From the cell containing the given text, extract its center point as [x, y] coordinate. 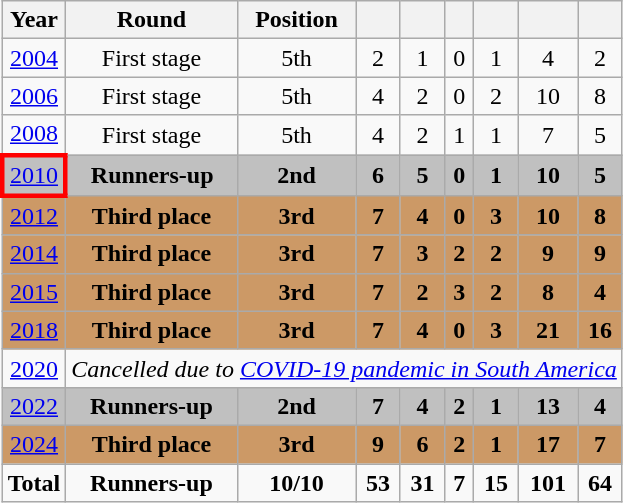
2010 [34, 174]
15 [496, 483]
17 [548, 444]
2012 [34, 216]
16 [600, 330]
Year [34, 20]
13 [548, 406]
Round [152, 20]
2024 [34, 444]
53 [378, 483]
Position [296, 20]
21 [548, 330]
Cancelled due to COVID-19 pandemic in South America [344, 368]
10/10 [296, 483]
Total [34, 483]
2008 [34, 135]
2020 [34, 368]
2004 [34, 58]
101 [548, 483]
2015 [34, 292]
31 [422, 483]
2022 [34, 406]
2018 [34, 330]
64 [600, 483]
2006 [34, 96]
2014 [34, 254]
